Search for the cell housing the specified text and yield its (X, Y) center coordinate. 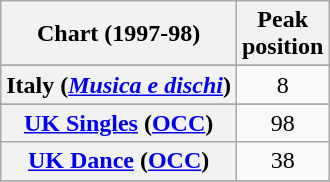
98 (282, 123)
UK Singles (OCC) (119, 123)
Peakposition (282, 34)
Italy (Musica e dischi) (119, 85)
Chart (1997-98) (119, 34)
38 (282, 161)
UK Dance (OCC) (119, 161)
8 (282, 85)
